Return [X, Y] of the center of cell containing provided text 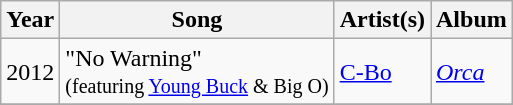
Album [471, 20]
Artist(s) [382, 20]
C-Bo [382, 72]
2012 [30, 72]
"No Warning"(featuring Young Buck & Big O) [197, 72]
Year [30, 20]
Orca [471, 72]
Song [197, 20]
